Locate the cell with the specified text and output its [x, y] center coordinate. 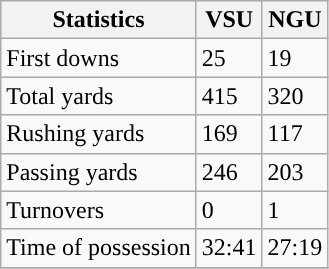
VSU [229, 20]
32:41 [229, 248]
415 [229, 96]
Total yards [99, 96]
Time of possession [99, 248]
19 [295, 58]
117 [295, 134]
First downs [99, 58]
246 [229, 172]
320 [295, 96]
1 [295, 210]
169 [229, 134]
NGU [295, 20]
Statistics [99, 20]
Rushing yards [99, 134]
Turnovers [99, 210]
27:19 [295, 248]
Passing yards [99, 172]
203 [295, 172]
0 [229, 210]
25 [229, 58]
